Return the (X, Y) coordinate for the center point of the cell that contains the specified text.  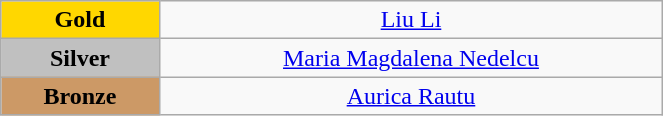
Liu Li (411, 20)
Aurica Rautu (411, 96)
Silver (80, 58)
Gold (80, 20)
Bronze (80, 96)
Maria Magdalena Nedelcu (411, 58)
